Pinpoint the cell where the given text exists, returning its (x, y) midpoint coordinate. 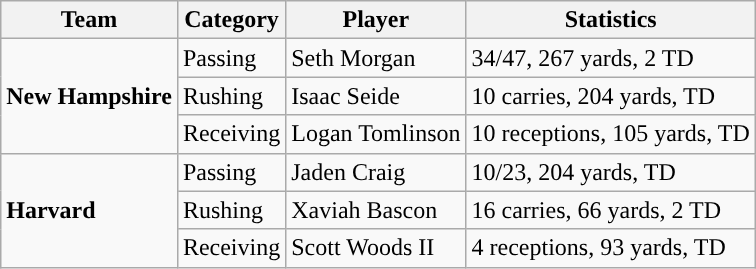
Logan Tomlinson (376, 134)
Scott Woods II (376, 248)
Category (231, 20)
Statistics (610, 20)
Team (90, 20)
Harvard (90, 210)
10 receptions, 105 yards, TD (610, 134)
16 carries, 66 yards, 2 TD (610, 210)
Jaden Craig (376, 172)
34/47, 267 yards, 2 TD (610, 58)
Seth Morgan (376, 58)
4 receptions, 93 yards, TD (610, 248)
Xaviah Bascon (376, 210)
Player (376, 20)
10/23, 204 yards, TD (610, 172)
10 carries, 204 yards, TD (610, 96)
Isaac Seide (376, 96)
New Hampshire (90, 96)
